Return the [X, Y] coordinate for the center point of the cell that contains the specified text.  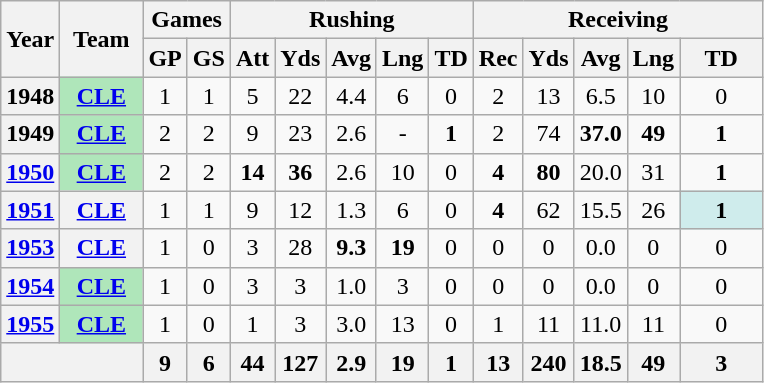
44 [252, 362]
1955 [30, 324]
22 [300, 96]
Att [252, 58]
11.0 [600, 324]
80 [548, 172]
37.0 [600, 134]
1951 [30, 210]
Receiving [618, 20]
Games [186, 20]
6.5 [600, 96]
31 [653, 172]
23 [300, 134]
20.0 [600, 172]
28 [300, 248]
GP [165, 58]
15.5 [600, 210]
GS [208, 58]
Year [30, 39]
1954 [30, 286]
14 [252, 172]
Rec [498, 58]
1950 [30, 172]
36 [300, 172]
127 [300, 362]
1953 [30, 248]
3.0 [352, 324]
2.9 [352, 362]
1948 [30, 96]
62 [548, 210]
1.0 [352, 286]
240 [548, 362]
1.3 [352, 210]
9.3 [352, 248]
Rushing [352, 20]
12 [300, 210]
26 [653, 210]
- [402, 134]
74 [548, 134]
Team [102, 39]
1949 [30, 134]
18.5 [600, 362]
4.4 [352, 96]
5 [252, 96]
